Identify which cell holds the provided text, then report its (X, Y) central coordinate. 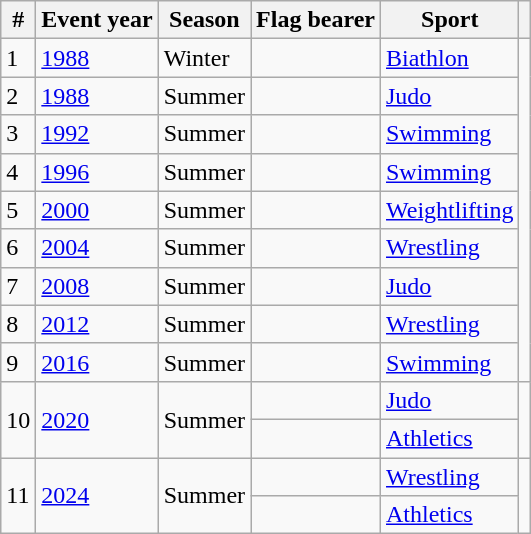
7 (18, 286)
Event year (97, 20)
Biathlon (449, 58)
Winter (204, 58)
8 (18, 324)
1992 (97, 134)
Season (204, 20)
10 (18, 419)
3 (18, 134)
Weightlifting (449, 210)
2016 (97, 362)
11 (18, 496)
2024 (97, 496)
Flag bearer (316, 20)
6 (18, 248)
# (18, 20)
2 (18, 96)
1 (18, 58)
2020 (97, 419)
Sport (449, 20)
2000 (97, 210)
1996 (97, 172)
2012 (97, 324)
9 (18, 362)
2004 (97, 248)
2008 (97, 286)
4 (18, 172)
5 (18, 210)
